Identify which cell holds the provided text, then report its [X, Y] central coordinate. 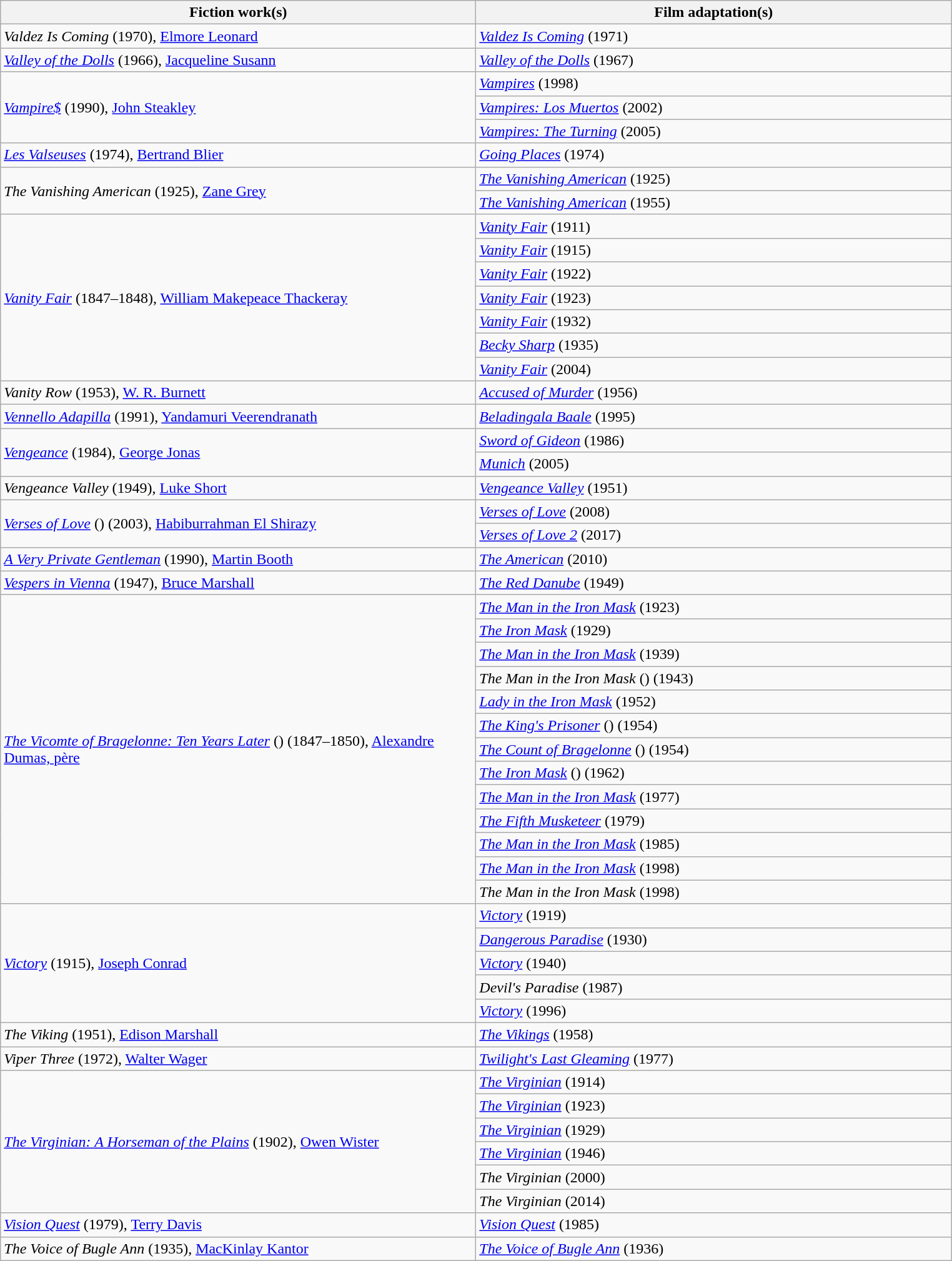
The Man in the Iron Mask () (1943) [713, 678]
The Voice of Bugle Ann (1935), MacKinlay Kantor [239, 1249]
The Vanishing American (1955) [713, 202]
The Man in the Iron Mask (1939) [713, 654]
Vanity Fair (1915) [713, 250]
Vengeance Valley (1951) [713, 488]
Verses of Love () (2003), Habiburrahman El Shirazy [239, 523]
Going Places (1974) [713, 155]
The Virginian (1929) [713, 1130]
Accused of Murder (1956) [713, 393]
The Virginian (1914) [713, 1082]
The Virginian (1946) [713, 1154]
Vampires: The Turning (2005) [713, 131]
The Man in the Iron Mask (1985) [713, 844]
Vampires (1998) [713, 84]
Vision Quest (1985) [713, 1225]
Viper Three (1972), Walter Wager [239, 1059]
Vanity Fair (1923) [713, 298]
Verses of Love (2008) [713, 512]
Victory (1940) [713, 963]
The King's Prisoner () (1954) [713, 726]
Vengeance (1984), George Jonas [239, 452]
Valley of the Dolls (1967) [713, 60]
The Iron Mask (1929) [713, 630]
Vengeance Valley (1949), Luke Short [239, 488]
The Virginian (2000) [713, 1177]
Vanity Fair (1847–1848), William Makepeace Thackeray [239, 297]
Valdez Is Coming (1971) [713, 36]
Verses of Love 2 (2017) [713, 535]
Valdez Is Coming (1970), Elmore Leonard [239, 36]
Vennello Adapilla (1991), Yandamuri Veerendranath [239, 417]
The Vicomte of Bragelonne: Ten Years Later () (1847–1850), Alexandre Dumas, père [239, 749]
Victory (1996) [713, 1011]
The Red Danube (1949) [713, 583]
Vanity Fair (1922) [713, 274]
Twilight's Last Gleaming (1977) [713, 1059]
Becky Sharp (1935) [713, 345]
Victory (1919) [713, 916]
Vision Quest (1979), Terry Davis [239, 1225]
The Virginian: A Horseman of the Plains (1902), Owen Wister [239, 1142]
The Man in the Iron Mask (1923) [713, 606]
Vanity Row (1953), W. R. Burnett [239, 393]
Valley of the Dolls (1966), Jacqueline Susann [239, 60]
The Voice of Bugle Ann (1936) [713, 1249]
Fiction work(s) [239, 12]
The Iron Mask () (1962) [713, 773]
Sword of Gideon (1986) [713, 440]
Vanity Fair (2004) [713, 369]
Vanity Fair (1911) [713, 226]
The Virginian (1923) [713, 1106]
The Fifth Musketeer (1979) [713, 821]
Vampires: Los Muertos (2002) [713, 107]
Lady in the Iron Mask (1952) [713, 702]
Munich (2005) [713, 464]
The American (2010) [713, 559]
Les Valseuses (1974), Bertrand Blier [239, 155]
Vespers in Vienna (1947), Bruce Marshall [239, 583]
A Very Private Gentleman (1990), Martin Booth [239, 559]
Dangerous Paradise (1930) [713, 939]
The Vanishing American (1925) [713, 179]
Vanity Fair (1932) [713, 322]
Victory (1915), Joseph Conrad [239, 963]
Beladingala Baale (1995) [713, 417]
The Viking (1951), Edison Marshall [239, 1034]
The Vikings (1958) [713, 1034]
Film adaptation(s) [713, 12]
Vampire$ (1990), John Steakley [239, 107]
The Count of Bragelonne () (1954) [713, 749]
The Man in the Iron Mask (1977) [713, 797]
The Vanishing American (1925), Zane Grey [239, 190]
The Virginian (2014) [713, 1201]
Devil's Paradise (1987) [713, 987]
